Scan for the cell matching the given text and deliver its [x, y] coordinate at center. 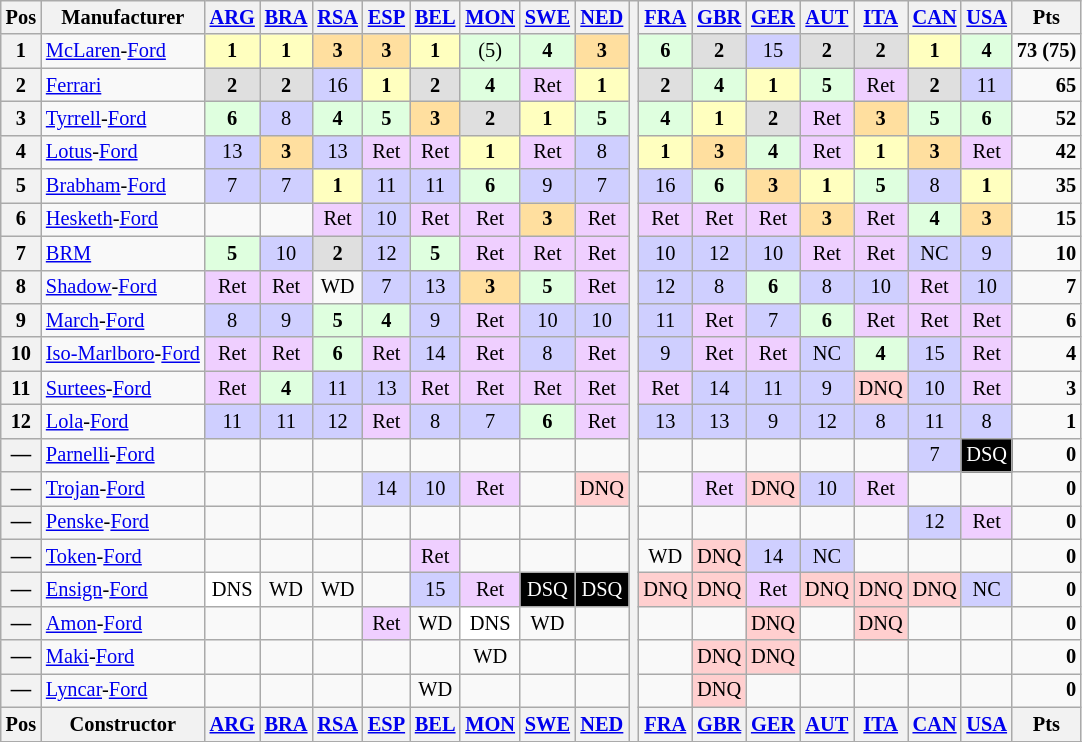
Lyncar-Ford [123, 690]
Shadow-Ford [123, 287]
Parnelli-Ford [123, 455]
Manufacturer [123, 17]
Constructor [123, 724]
Ensign-Ford [123, 589]
Tyrrell-Ford [123, 118]
35 [1046, 186]
73 (75) [1046, 51]
Trojan-Ford [123, 489]
65 [1046, 85]
Ferrari [123, 85]
BRM [123, 253]
Amon-Ford [123, 623]
Penske-Ford [123, 522]
Iso-Marlboro-Ford [123, 354]
Brabham-Ford [123, 186]
Lotus-Ford [123, 152]
Surtees-Ford [123, 388]
42 [1046, 152]
Token-Ford [123, 556]
March-Ford [123, 320]
Maki-Ford [123, 657]
(5) [490, 51]
52 [1046, 118]
McLaren-Ford [123, 51]
Hesketh-Ford [123, 219]
Lola-Ford [123, 421]
